Identify which cell holds the provided text, then report its (x, y) central coordinate. 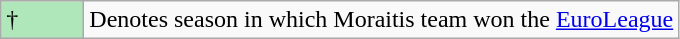
Denotes season in which Moraitis team won the EuroLeague (382, 20)
† (42, 20)
